Extract the (X, Y) coordinate from the center of the cell holding the provided text.  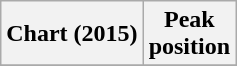
Chart (2015) (72, 34)
Peakposition (189, 34)
